Locate the cell with the specified text and output its [x, y] center coordinate. 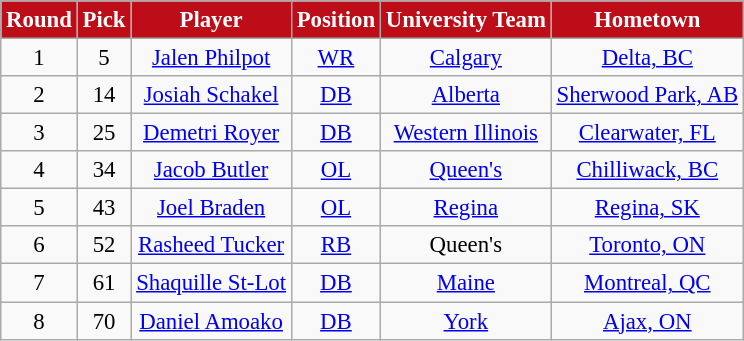
Demetri Royer [212, 133]
Alberta [466, 95]
8 [39, 321]
Sherwood Park, AB [647, 95]
Regina, SK [647, 208]
Maine [466, 283]
34 [104, 170]
Shaquille St-Lot [212, 283]
Player [212, 20]
Jacob Butler [212, 170]
Jalen Philpot [212, 58]
Round [39, 20]
70 [104, 321]
3 [39, 133]
2 [39, 95]
1 [39, 58]
Pick [104, 20]
Joel Braden [212, 208]
Western Illinois [466, 133]
Position [336, 20]
52 [104, 245]
WR [336, 58]
43 [104, 208]
7 [39, 283]
Hometown [647, 20]
Delta, BC [647, 58]
Clearwater, FL [647, 133]
Josiah Schakel [212, 95]
Toronto, ON [647, 245]
25 [104, 133]
4 [39, 170]
RB [336, 245]
Calgary [466, 58]
Rasheed Tucker [212, 245]
York [466, 321]
61 [104, 283]
6 [39, 245]
Regina [466, 208]
University Team [466, 20]
Montreal, QC [647, 283]
14 [104, 95]
Chilliwack, BC [647, 170]
Daniel Amoako [212, 321]
Ajax, ON [647, 321]
